Search for the cell housing the specified text and yield its (x, y) center coordinate. 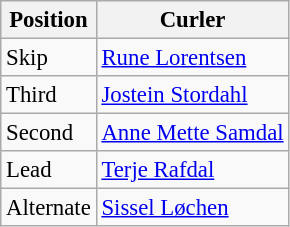
Position (48, 20)
Terje Rafdal (192, 170)
Curler (192, 20)
Skip (48, 58)
Alternate (48, 208)
Lead (48, 170)
Jostein Stordahl (192, 95)
Second (48, 133)
Sissel Løchen (192, 208)
Anne Mette Samdal (192, 133)
Third (48, 95)
Rune Lorentsen (192, 58)
